Detect which cell encompasses the target text, then output its [X, Y] center coordinate. 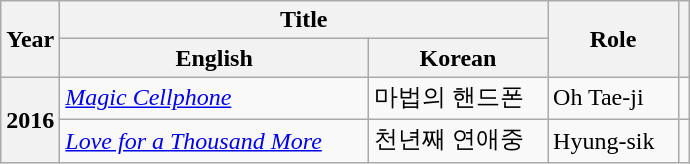
천년째 연애중 [458, 140]
Role [614, 39]
2016 [30, 120]
English [214, 58]
Magic Cellphone [214, 98]
Title [304, 20]
Year [30, 39]
Korean [458, 58]
Love for a Thousand More [214, 140]
Oh Tae-ji [614, 98]
Hyung-sik [614, 140]
마법의 핸드폰 [458, 98]
